Capture the cell that displays the provided text and extract its [X, Y] central coordinate. 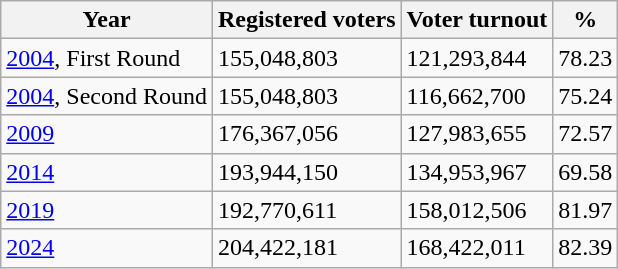
81.97 [586, 210]
% [586, 20]
82.39 [586, 248]
72.57 [586, 134]
204,422,181 [306, 248]
2004, First Round [107, 58]
75.24 [586, 96]
2004, Second Round [107, 96]
78.23 [586, 58]
Year [107, 20]
2009 [107, 134]
127,983,655 [477, 134]
158,012,506 [477, 210]
168,422,011 [477, 248]
2019 [107, 210]
2024 [107, 248]
Registered voters [306, 20]
69.58 [586, 172]
192,770,611 [306, 210]
121,293,844 [477, 58]
Voter turnout [477, 20]
116,662,700 [477, 96]
193,944,150 [306, 172]
134,953,967 [477, 172]
2014 [107, 172]
176,367,056 [306, 134]
